Determine the [X, Y] coordinate at the center of the cell enclosing the given text.  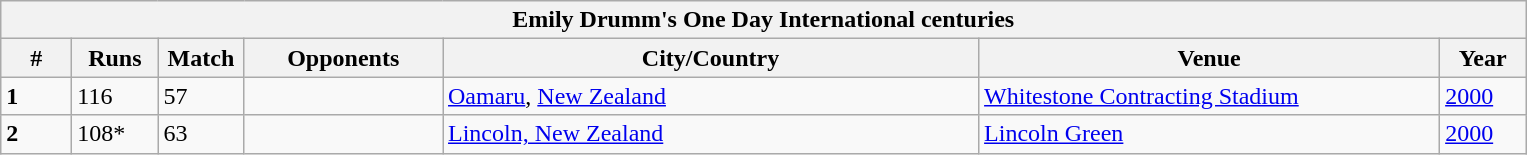
Whitestone Contracting Stadium [1210, 96]
63 [201, 134]
Venue [1210, 58]
Lincoln, New Zealand [710, 134]
1 [36, 96]
2 [36, 134]
Runs [115, 58]
City/Country [710, 58]
116 [115, 96]
57 [201, 96]
Year [1483, 58]
Opponents [344, 58]
108* [115, 134]
# [36, 58]
Match [201, 58]
Lincoln Green [1210, 134]
Oamaru, New Zealand [710, 96]
Emily Drumm's One Day International centuries [764, 20]
